Detect which cell encompasses the target text, then output its (X, Y) center coordinate. 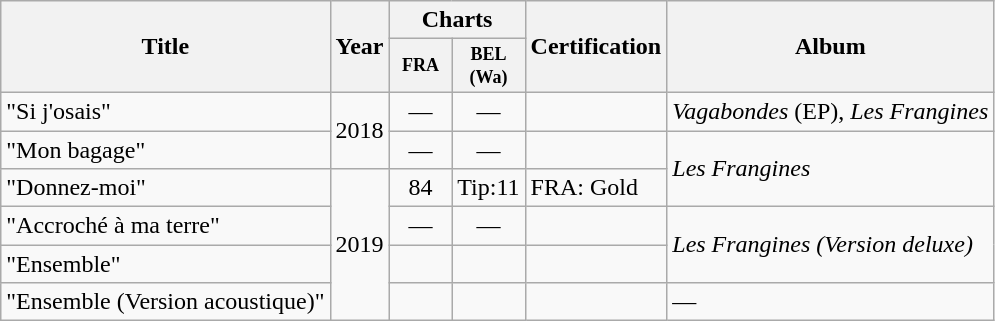
"Accroché à ma terre" (166, 226)
"Mon bagage" (166, 150)
Tip:11 (488, 188)
BEL(Wa) (488, 66)
FRA (420, 66)
"Ensemble" (166, 264)
Vagabondes (EP), Les Frangines (830, 111)
2018 (360, 130)
FRA: Gold (596, 188)
Les Frangines (830, 169)
Album (830, 47)
"Ensemble (Version acoustique)" (166, 302)
Title (166, 47)
Certification (596, 47)
2019 (360, 245)
84 (420, 188)
Les Frangines (Version deluxe) (830, 245)
Year (360, 47)
"Si j'osais" (166, 111)
Charts (457, 20)
"Donnez-moi" (166, 188)
